Pinpoint the cell where the given text exists, returning its [x, y] midpoint coordinate. 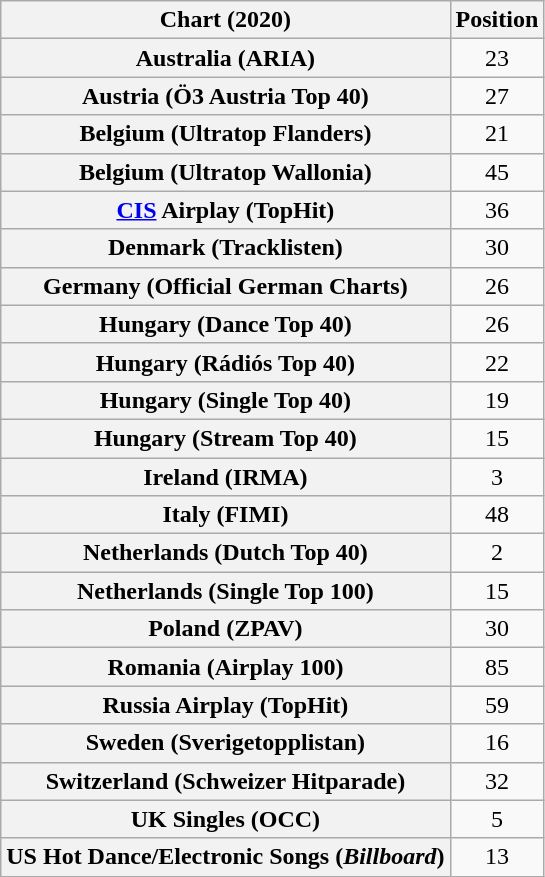
45 [497, 172]
Austria (Ö3 Austria Top 40) [226, 96]
Denmark (Tracklisten) [226, 248]
Russia Airplay (TopHit) [226, 705]
2 [497, 553]
Germany (Official German Charts) [226, 286]
Romania (Airplay 100) [226, 667]
Hungary (Stream Top 40) [226, 438]
Ireland (IRMA) [226, 477]
CIS Airplay (TopHit) [226, 210]
Position [497, 20]
5 [497, 819]
48 [497, 515]
Sweden (Sverigetopplistan) [226, 743]
Hungary (Dance Top 40) [226, 324]
32 [497, 781]
Australia (ARIA) [226, 58]
23 [497, 58]
21 [497, 134]
Belgium (Ultratop Wallonia) [226, 172]
13 [497, 857]
3 [497, 477]
22 [497, 362]
Netherlands (Dutch Top 40) [226, 553]
Hungary (Rádiós Top 40) [226, 362]
Switzerland (Schweizer Hitparade) [226, 781]
19 [497, 400]
27 [497, 96]
Chart (2020) [226, 20]
36 [497, 210]
Netherlands (Single Top 100) [226, 591]
US Hot Dance/Electronic Songs (Billboard) [226, 857]
Belgium (Ultratop Flanders) [226, 134]
85 [497, 667]
Poland (ZPAV) [226, 629]
59 [497, 705]
Italy (FIMI) [226, 515]
16 [497, 743]
Hungary (Single Top 40) [226, 400]
UK Singles (OCC) [226, 819]
